Extract the (x, y) coordinate from the center of the cell holding the provided text.  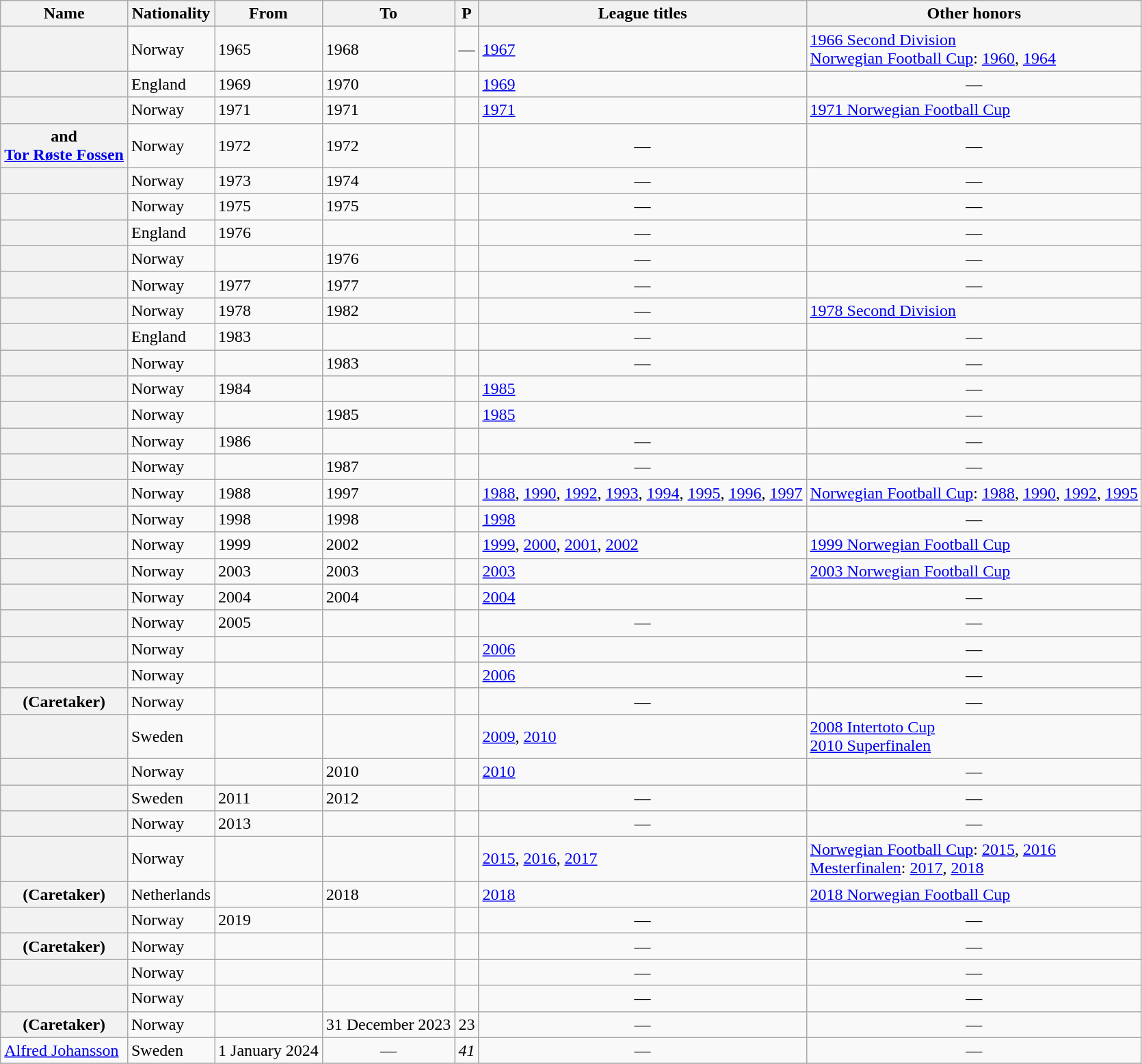
1974 (388, 181)
1997 (388, 493)
Other honors (974, 14)
Netherlands (171, 894)
1987 (388, 467)
1982 (388, 310)
1970 (388, 84)
Nationality (171, 14)
23 (466, 1024)
1967 (643, 49)
Name (64, 14)
41 (466, 1050)
League titles (643, 14)
2018 Norwegian Football Cup (974, 894)
1978 (269, 310)
1999 Norwegian Football Cup (974, 545)
1965 (269, 49)
1986 (269, 441)
2009, 2010 (643, 736)
2015, 2016, 2017 (643, 859)
1966 Second DivisionNorwegian Football Cup: 1960, 1964 (974, 49)
2005 (269, 623)
1999 (269, 545)
Norwegian Football Cup: 1988, 1990, 1992, 1995 (974, 493)
Norwegian Football Cup: 2015, 2016Mesterfinalen: 2017, 2018 (974, 859)
1 January 2024 (269, 1050)
2019 (269, 920)
1973 (269, 181)
Alfred Johansson (64, 1050)
1988, 1990, 1992, 1993, 1994, 1995, 1996, 1997 (643, 493)
From (269, 14)
1978 Second Division (974, 310)
2002 (388, 545)
andTor Røste Fossen (64, 145)
1971 Norwegian Football Cup (974, 110)
1984 (269, 389)
2013 (269, 824)
1968 (388, 49)
2008 Intertoto Cup2010 Superfinalen (974, 736)
1988 (269, 493)
2003 Norwegian Football Cup (974, 571)
To (388, 14)
2011 (269, 798)
31 December 2023 (388, 1024)
2012 (388, 798)
1999, 2000, 2001, 2002 (643, 545)
P (466, 14)
